Pinpoint the cell where the given text exists, returning its [x, y] midpoint coordinate. 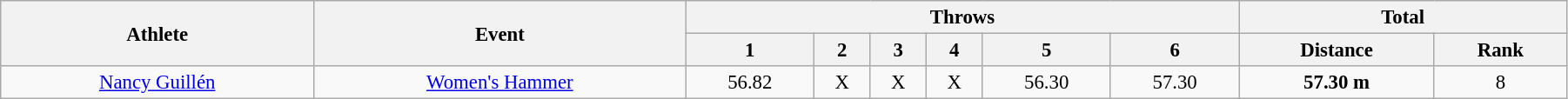
Rank [1500, 50]
Nancy Guillén [157, 82]
56.82 [750, 82]
8 [1500, 82]
1 [750, 50]
Athlete [157, 33]
Throws [962, 17]
57.30 m [1337, 82]
57.30 [1175, 82]
56.30 [1046, 82]
Total [1403, 17]
4 [954, 50]
Women's Hammer [499, 82]
2 [842, 50]
3 [898, 50]
Event [499, 33]
Distance [1337, 50]
6 [1175, 50]
5 [1046, 50]
